Locate the cell with the specified text and output its [X, Y] center coordinate. 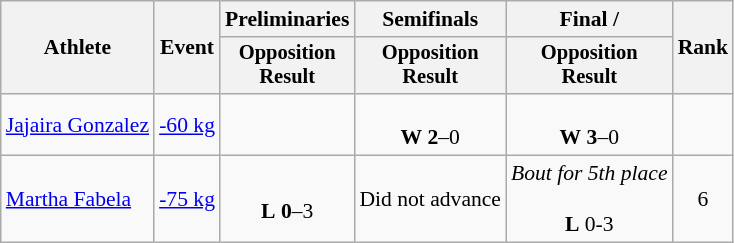
6 [704, 200]
Did not advance [430, 200]
Semifinals [430, 19]
Bout for 5th placeL 0-3 [590, 200]
L 0–3 [287, 200]
W 2–0 [430, 124]
Jajaira Gonzalez [78, 124]
-60 kg [187, 124]
Preliminaries [287, 19]
Final / [590, 19]
Martha Fabela [78, 200]
Rank [704, 48]
-75 kg [187, 200]
Event [187, 48]
W 3–0 [590, 124]
Athlete [78, 48]
